Provide the (x, y) coordinate of the cell's center where the given text is located.  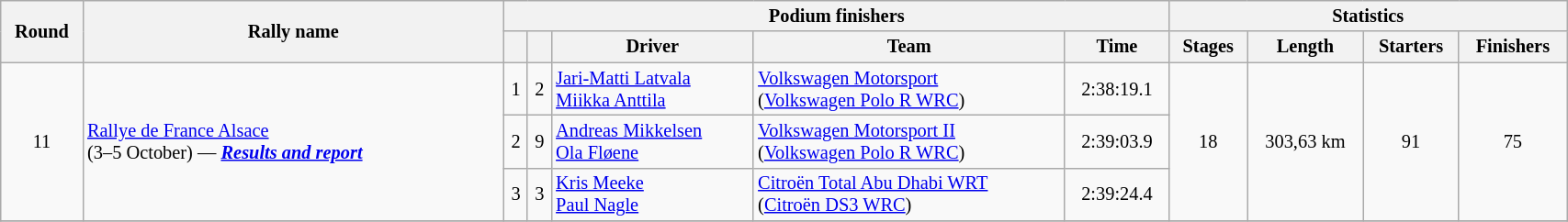
Rallye de France Alsace(3–5 October) — Results and report (293, 141)
Time (1117, 47)
11 (42, 141)
Volkswagen Motorsport II (Volkswagen Polo R WRC) (909, 141)
Rally name (293, 31)
Statistics (1369, 16)
1 (516, 89)
Jari-Matti Latvala Miikka Anttila (652, 89)
Finishers (1513, 47)
303,63 km (1305, 141)
Stages (1209, 47)
75 (1513, 141)
Starters (1411, 47)
Citroën Total Abu Dhabi WRT (Citroën DS3 WRC) (909, 194)
Length (1305, 47)
Andreas Mikkelsen Ola Fløene (652, 141)
2:39:03.9 (1117, 141)
2:39:24.4 (1117, 194)
18 (1209, 141)
Driver (652, 47)
Podium finishers (837, 16)
9 (539, 141)
Round (42, 31)
2:38:19.1 (1117, 89)
Team (909, 47)
Kris Meeke Paul Nagle (652, 194)
Volkswagen Motorsport (Volkswagen Polo R WRC) (909, 89)
91 (1411, 141)
